Return (x, y) of the center of cell containing provided text 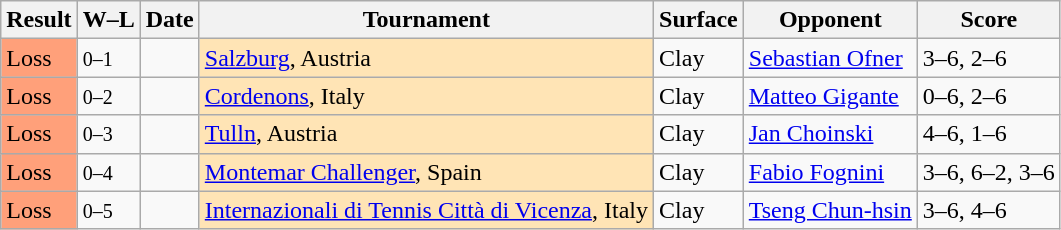
4–6, 1–6 (988, 134)
0–1 (108, 58)
Fabio Fognini (830, 172)
Jan Choinski (830, 134)
Surface (699, 20)
Result (39, 20)
Tournament (426, 20)
0–5 (108, 210)
0–6, 2–6 (988, 96)
Sebastian Ofner (830, 58)
3–6, 2–6 (988, 58)
0–2 (108, 96)
W–L (108, 20)
Opponent (830, 20)
Score (988, 20)
Tseng Chun-hsin (830, 210)
Montemar Challenger, Spain (426, 172)
Matteo Gigante (830, 96)
0–3 (108, 134)
3–6, 4–6 (988, 210)
Salzburg, Austria (426, 58)
Internazionali di Tennis Città di Vicenza, Italy (426, 210)
3–6, 6–2, 3–6 (988, 172)
Cordenons, Italy (426, 96)
0–4 (108, 172)
Tulln, Austria (426, 134)
Date (170, 20)
